From the cell containing the given text, extract its center point as [x, y] coordinate. 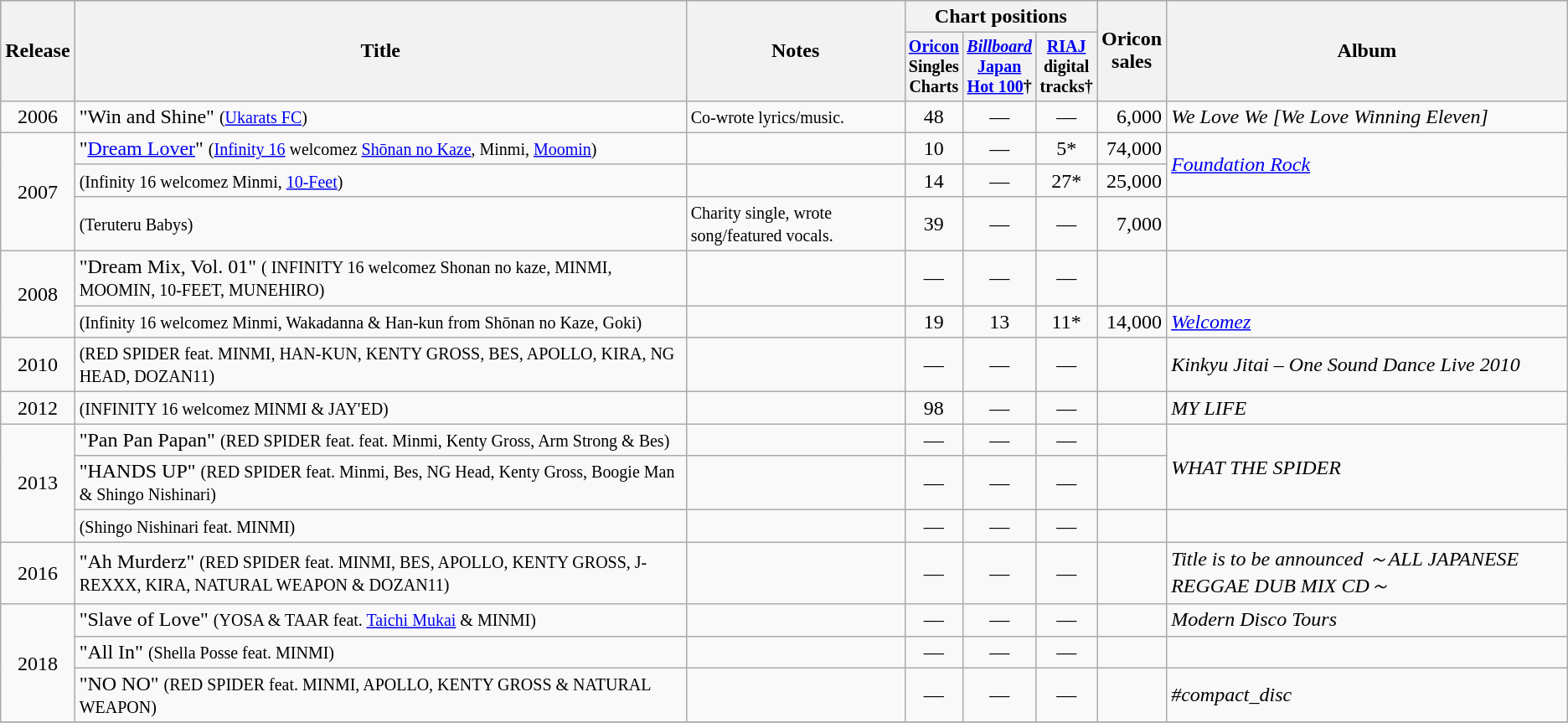
Co-wrote lyrics/music. [796, 116]
"Ah Murderz" (RED SPIDER feat. MINMI, BES, APOLLO, KENTY GROSS, J-REXXX, KIRA, NATURAL WEAPON & DOZAN11) [380, 573]
48 [933, 116]
(Teruteru Babys) [380, 223]
10 [933, 148]
Billboard Japan Hot 100† [1000, 67]
"All In" (Shella Posse feat. MINMI) [380, 652]
(Infinity 16 welcomez Minmi, 10-Feet) [380, 180]
Foundation Rock [1367, 164]
6,000 [1132, 116]
2007 [38, 191]
Oriconsales [1132, 51]
98 [933, 408]
7,000 [1132, 223]
14 [933, 180]
Welcomez [1367, 322]
Charity single, wrote song/featured vocals. [796, 223]
11* [1067, 322]
2016 [38, 573]
RIAJ digital tracks† [1067, 67]
#compact_disc [1367, 695]
2012 [38, 408]
27* [1067, 180]
"NO NO" (RED SPIDER feat. MINMI, APOLLO, KENTY GROSS & NATURAL WEAPON) [380, 695]
5* [1067, 148]
"Pan Pan Papan" (RED SPIDER feat. feat. Minmi, Kenty Gross, Arm Strong & Bes) [380, 440]
WHAT THE SPIDER [1367, 467]
25,000 [1132, 180]
"Dream Mix, Vol. 01" ( INFINITY 16 welcomez Shonan no kaze, MINMI, MOOMIN, 10-FEET, MUNEHIRO) [380, 278]
2008 [38, 295]
19 [933, 322]
74,000 [1132, 148]
Modern Disco Tours [1367, 620]
We Love We [We Love Winning Eleven] [1367, 116]
Chart positions [1000, 17]
(Infinity 16 welcomez Minmi, Wakadanna & Han-kun from Shōnan no Kaze, Goki) [380, 322]
"Dream Lover" (Infinity 16 welcomez Shōnan no Kaze, Minmi, Moomin) [380, 148]
13 [1000, 322]
Title [380, 51]
"Win and Shine" (Ukarats FC) [380, 116]
39 [933, 223]
2013 [38, 483]
Title is to be announced ～ALL JAPANESE REGGAE DUB MIX CD～ [1367, 573]
MY LIFE [1367, 408]
Notes [796, 51]
Album [1367, 51]
Oricon Singles Charts [933, 67]
"Slave of Love" (YOSA & TAAR feat. Taichi Mukai & MINMI) [380, 620]
"HANDS UP" (RED SPIDER feat. Minmi, Bes, NG Head, Kenty Gross, Boogie Man & Shingo Nishinari) [380, 483]
2018 [38, 664]
Release [38, 51]
2010 [38, 365]
(Shingo Nishinari feat. MINMI) [380, 526]
Kinkyu Jitai – One Sound Dance Live 2010 [1367, 365]
(INFINITY 16 welcomez MINMI & JAY'ED) [380, 408]
2006 [38, 116]
(RED SPIDER feat. MINMI, HAN-KUN, KENTY GROSS, BES, APOLLO, KIRA, NG HEAD, DOZAN11) [380, 365]
14,000 [1132, 322]
